For the text-containing cell, return its midpoint in [X, Y] coordinate format. 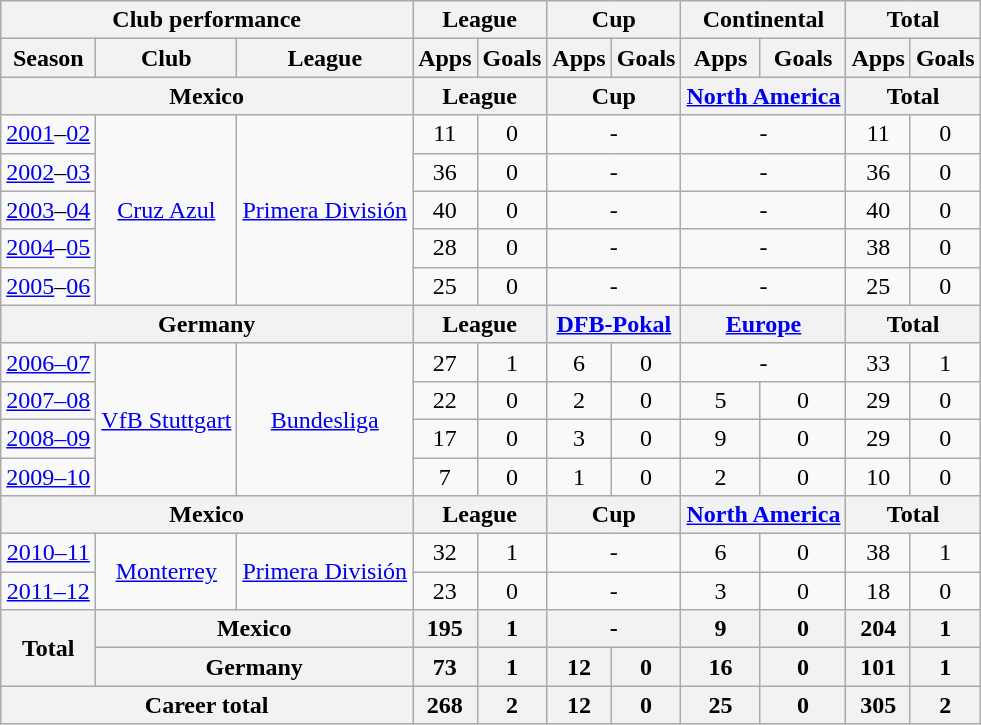
16 [720, 667]
195 [445, 629]
32 [445, 553]
7 [445, 477]
2003–04 [48, 210]
Bundesliga [325, 419]
33 [878, 362]
2009–10 [48, 477]
23 [445, 591]
101 [878, 667]
22 [445, 400]
28 [445, 248]
2011–12 [48, 591]
Club performance [207, 20]
2008–09 [48, 438]
2001–02 [48, 134]
2006–07 [48, 362]
VfB Stuttgart [166, 419]
Season [48, 58]
204 [878, 629]
268 [445, 705]
2005–06 [48, 286]
18 [878, 591]
2002–03 [48, 172]
2007–08 [48, 400]
5 [720, 400]
Europe [764, 324]
DFB-Pokal [614, 324]
27 [445, 362]
305 [878, 705]
17 [445, 438]
Cruz Azul [166, 210]
73 [445, 667]
Career total [207, 705]
10 [878, 477]
2010–11 [48, 553]
Monterrey [166, 572]
Club [166, 58]
2004–05 [48, 248]
Continental [764, 20]
